Capture the cell that displays the provided text and extract its (x, y) central coordinate. 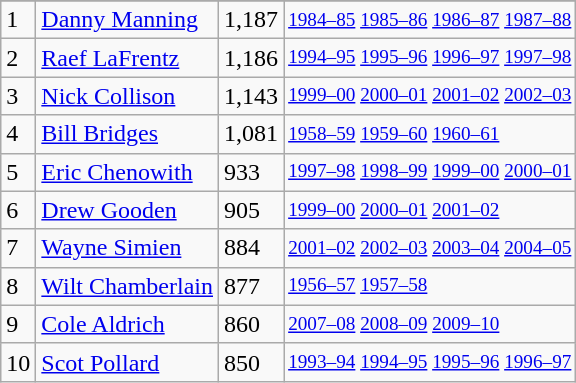
Eric Chenowith (128, 172)
850 (252, 362)
1,187 (252, 20)
1956–57 1957–58 (430, 286)
3 (18, 96)
Cole Aldrich (128, 324)
1997–98 1998–99 1999–00 2000–01 (430, 172)
Scot Pollard (128, 362)
4 (18, 134)
1,143 (252, 96)
905 (252, 210)
9 (18, 324)
1993–94 1994–95 1995–96 1996–97 (430, 362)
Nick Collison (128, 96)
Wilt Chamberlain (128, 286)
933 (252, 172)
877 (252, 286)
860 (252, 324)
6 (18, 210)
7 (18, 248)
Danny Manning (128, 20)
5 (18, 172)
2007–08 2008–09 2009–10 (430, 324)
Drew Gooden (128, 210)
1,186 (252, 58)
2001–02 2002–03 2003–04 2004–05 (430, 248)
1,081 (252, 134)
1958–59 1959–60 1960–61 (430, 134)
1984–85 1985–86 1986–87 1987–88 (430, 20)
8 (18, 286)
Wayne Simien (128, 248)
884 (252, 248)
Raef LaFrentz (128, 58)
1 (18, 20)
1999–00 2000–01 2001–02 2002–03 (430, 96)
10 (18, 362)
1999–00 2000–01 2001–02 (430, 210)
Bill Bridges (128, 134)
2 (18, 58)
1994–95 1995–96 1996–97 1997–98 (430, 58)
